Return the [X, Y] coordinate for the center point of the cell that contains the specified text.  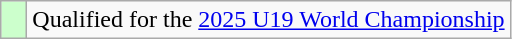
Qualified for the 2025 U19 World Championship [268, 20]
